Return [x, y] of the center of cell containing provided text 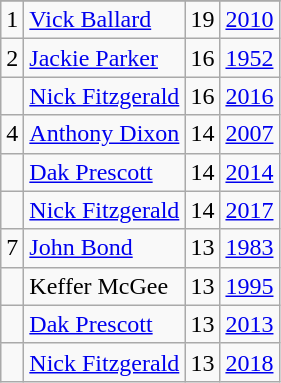
John Bond [104, 248]
2016 [250, 96]
2018 [250, 362]
4 [12, 134]
1995 [250, 286]
1983 [250, 248]
Anthony Dixon [104, 134]
2017 [250, 210]
19 [202, 20]
2014 [250, 172]
Jackie Parker [104, 58]
2010 [250, 20]
2013 [250, 324]
1952 [250, 58]
7 [12, 248]
2007 [250, 134]
Keffer McGee [104, 286]
Vick Ballard [104, 20]
1 [12, 20]
2 [12, 58]
